Pinpoint the cell where the given text exists, returning its [X, Y] midpoint coordinate. 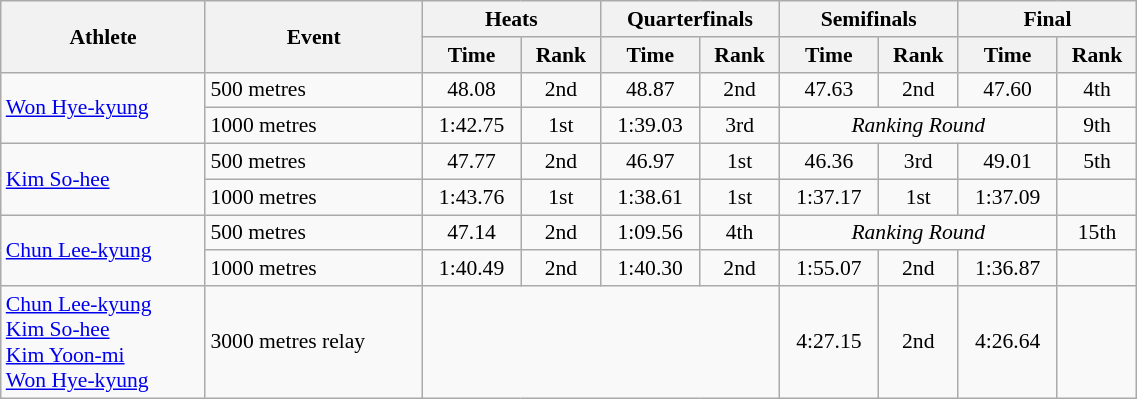
Chun Lee-kyung [104, 250]
3000 metres relay [313, 342]
47.14 [472, 233]
Athlete [104, 36]
47.63 [828, 90]
5th [1097, 162]
47.60 [1008, 90]
1:37.17 [828, 197]
1:38.61 [650, 197]
Final [1048, 19]
4:26.64 [1008, 342]
1:40.49 [472, 269]
1:39.03 [650, 126]
48.08 [472, 90]
Semifinals [868, 19]
46.97 [650, 162]
Event [313, 36]
46.36 [828, 162]
49.01 [1008, 162]
1:43.76 [472, 197]
9th [1097, 126]
Quarterfinals [690, 19]
47.77 [472, 162]
1:36.87 [1008, 269]
Won Hye-kyung [104, 108]
1:55.07 [828, 269]
15th [1097, 233]
Heats [512, 19]
1:09.56 [650, 233]
1:42.75 [472, 126]
1:40.30 [650, 269]
48.87 [650, 90]
Kim So-hee [104, 180]
1:37.09 [1008, 197]
4:27.15 [828, 342]
Chun Lee-kyung Kim So-hee Kim Yoon-mi Won Hye-kyung [104, 342]
